Provide the (x, y) coordinate of the cell's center where the given text is located.  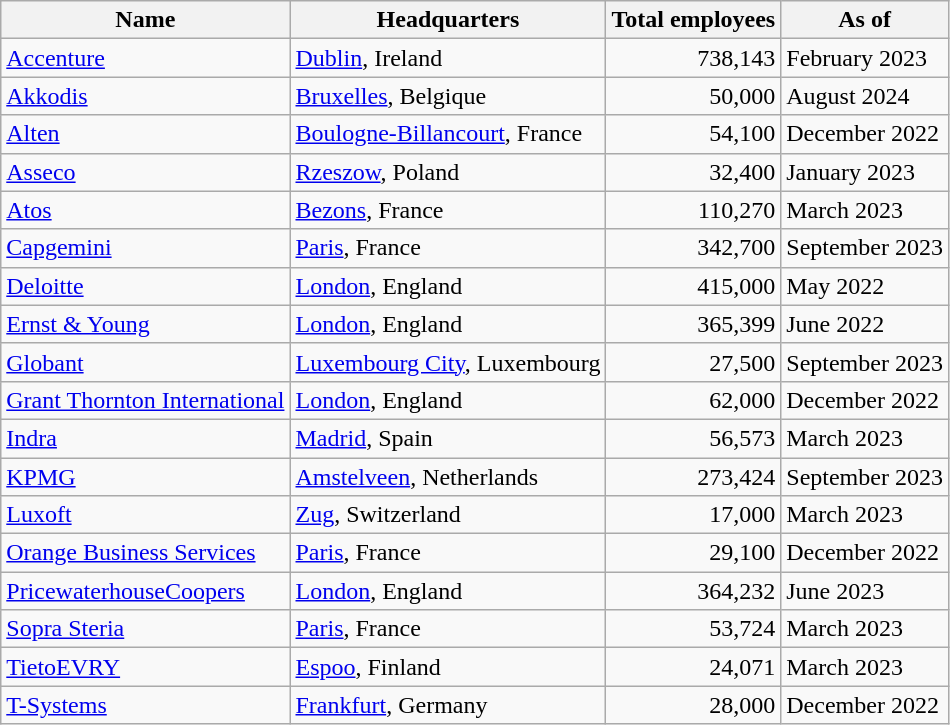
110,270 (694, 210)
Grant Thornton International (146, 400)
29,100 (694, 553)
Total employees (694, 20)
Frankfurt, Germany (448, 705)
Luxembourg City, Luxembourg (448, 362)
Globant (146, 362)
415,000 (694, 286)
50,000 (694, 96)
Orange Business Services (146, 553)
Headquarters (448, 20)
Madrid, Spain (448, 438)
February 2023 (865, 58)
28,000 (694, 705)
Asseco (146, 172)
Bezons, France (448, 210)
Accenture (146, 58)
Alten (146, 134)
54,100 (694, 134)
27,500 (694, 362)
PricewaterhouseCoopers (146, 591)
Zug, Switzerland (448, 515)
KPMG (146, 477)
August 2024 (865, 96)
Atos (146, 210)
Indra (146, 438)
Capgemini (146, 248)
342,700 (694, 248)
32,400 (694, 172)
Sopra Steria (146, 629)
24,071 (694, 667)
273,424 (694, 477)
June 2022 (865, 324)
62,000 (694, 400)
17,000 (694, 515)
364,232 (694, 591)
Ernst & Young (146, 324)
Deloitte (146, 286)
Akkodis (146, 96)
Luxoft (146, 515)
Rzeszow, Poland (448, 172)
Bruxelles, Belgique (448, 96)
Dublin, Ireland (448, 58)
T-Systems (146, 705)
January 2023 (865, 172)
Espoo, Finland (448, 667)
May 2022 (865, 286)
As of (865, 20)
53,724 (694, 629)
56,573 (694, 438)
June 2023 (865, 591)
738,143 (694, 58)
Name (146, 20)
Amstelveen, Netherlands (448, 477)
365,399 (694, 324)
TietoEVRY (146, 667)
Boulogne-Billancourt, France (448, 134)
